Capture the cell that displays the provided text and extract its [x, y] central coordinate. 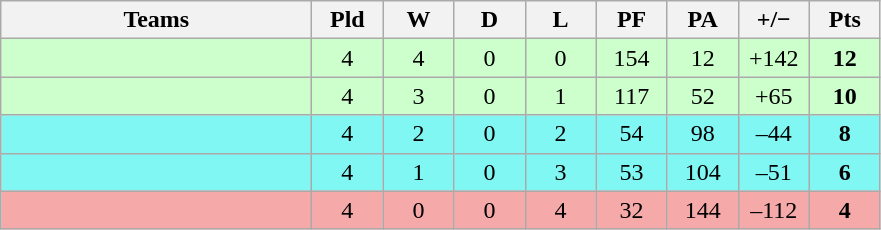
L [560, 20]
8 [844, 134]
+65 [774, 96]
W [418, 20]
54 [632, 134]
–44 [774, 134]
+/− [774, 20]
Pld [348, 20]
98 [702, 134]
117 [632, 96]
104 [702, 172]
6 [844, 172]
Pts [844, 20]
–51 [774, 172]
144 [702, 210]
D [490, 20]
–112 [774, 210]
10 [844, 96]
PA [702, 20]
PF [632, 20]
52 [702, 96]
32 [632, 210]
53 [632, 172]
+142 [774, 58]
Teams [156, 20]
154 [632, 58]
